Determine the (x, y) coordinate at the center of the cell enclosing the given text.  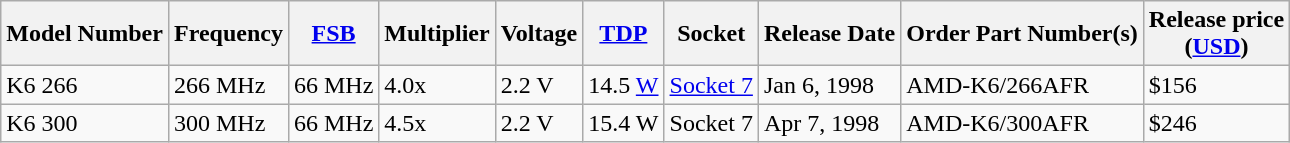
Multiplier (437, 34)
K6 300 (85, 123)
AMD-K6/300AFR (1022, 123)
4.0x (437, 85)
$156 (1216, 85)
FSB (333, 34)
Voltage (539, 34)
4.5x (437, 123)
K6 266 (85, 85)
14.5 W (624, 85)
Frequency (228, 34)
TDP (624, 34)
Jan 6, 1998 (829, 85)
AMD-K6/266AFR (1022, 85)
Release price(USD) (1216, 34)
Apr 7, 1998 (829, 123)
15.4 W (624, 123)
300 MHz (228, 123)
Release Date (829, 34)
Model Number (85, 34)
Socket (711, 34)
Order Part Number(s) (1022, 34)
266 MHz (228, 85)
$246 (1216, 123)
